For the text-containing cell, return its midpoint in (X, Y) coordinate format. 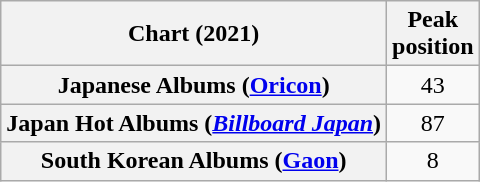
8 (433, 161)
43 (433, 85)
South Korean Albums (Gaon) (194, 161)
87 (433, 123)
Japan Hot Albums (Billboard Japan) (194, 123)
Chart (2021) (194, 34)
Japanese Albums (Oricon) (194, 85)
Peakposition (433, 34)
